Capture the cell that displays the provided text and extract its (x, y) central coordinate. 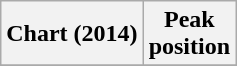
Chart (2014) (72, 34)
Peakposition (189, 34)
